Determine the [X, Y] coordinate at the center of the cell enclosing the given text.  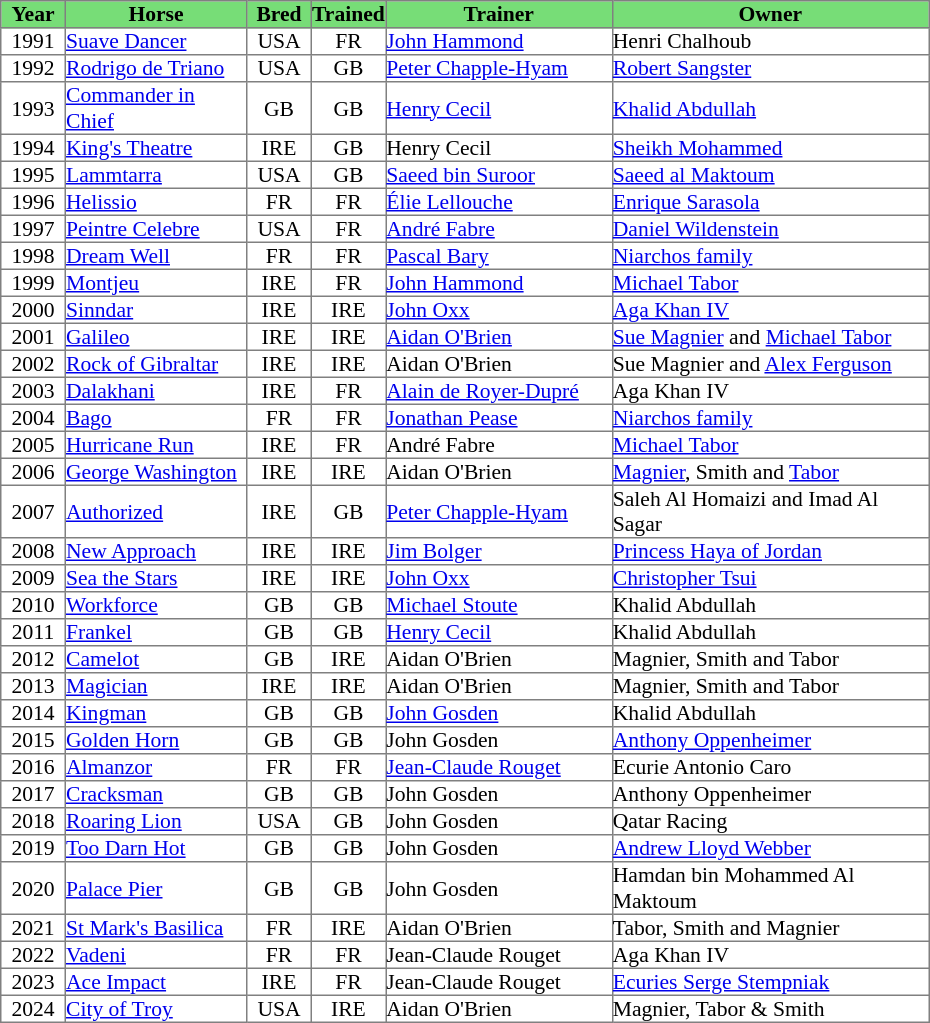
Roaring Lion [156, 822]
Saeed al Maktoum [770, 174]
Hamdan bin Mohammed Al Maktoum [770, 888]
Trained [348, 14]
2008 [33, 552]
2009 [33, 578]
Ecurie Antonio Caro [770, 768]
Sea the Stars [156, 578]
2022 [33, 954]
Pascal Bary [499, 256]
Commander in Chief [156, 108]
2020 [33, 888]
2011 [33, 632]
1993 [33, 108]
Dream Well [156, 256]
Camelot [156, 660]
Sue Magnier and Alex Ferguson [770, 364]
Princess Haya of Jordan [770, 552]
Sheikh Mohammed [770, 148]
George Washington [156, 472]
2004 [33, 418]
Ace Impact [156, 982]
Rock of Gibraltar [156, 364]
Owner [770, 14]
Alain de Royer-Dupré [499, 390]
Rodrigo de Triano [156, 68]
Enrique Sarasola [770, 202]
1995 [33, 174]
Dalakhani [156, 390]
Tabor, Smith and Magnier [770, 928]
Magician [156, 686]
Jonathan Pease [499, 418]
2000 [33, 310]
Jim Bolger [499, 552]
Kingman [156, 714]
Trainer [499, 14]
Suave Dancer [156, 42]
Hurricane Run [156, 444]
Magnier, Tabor & Smith [770, 1008]
Saeed bin Suroor [499, 174]
2005 [33, 444]
1997 [33, 228]
2007 [33, 511]
Galileo [156, 336]
1998 [33, 256]
Ecuries Serge Stempniak [770, 982]
2024 [33, 1008]
Authorized [156, 511]
St Mark's Basilica [156, 928]
Peintre Celebre [156, 228]
Saleh Al Homaizi and Imad Al Sagar [770, 511]
Henri Chalhoub [770, 42]
Robert Sangster [770, 68]
2013 [33, 686]
2003 [33, 390]
Christopher Tsui [770, 578]
Sinndar [156, 310]
Montjeu [156, 282]
2001 [33, 336]
Andrew Lloyd Webber [770, 848]
Too Darn Hot [156, 848]
Palace Pier [156, 888]
2002 [33, 364]
1999 [33, 282]
1992 [33, 68]
2017 [33, 794]
Bred [279, 14]
Bago [156, 418]
2019 [33, 848]
2016 [33, 768]
1996 [33, 202]
King's Theatre [156, 148]
2006 [33, 472]
1994 [33, 148]
Cracksman [156, 794]
Year [33, 14]
Frankel [156, 632]
City of Troy [156, 1008]
Almanzor [156, 768]
Vadeni [156, 954]
Golden Horn [156, 740]
New Approach [156, 552]
Élie Lellouche [499, 202]
1991 [33, 42]
Horse [156, 14]
2015 [33, 740]
2014 [33, 714]
2023 [33, 982]
2018 [33, 822]
Sue Magnier and Michael Tabor [770, 336]
Michael Stoute [499, 606]
2010 [33, 606]
Helissio [156, 202]
2012 [33, 660]
2021 [33, 928]
Daniel Wildenstein [770, 228]
Qatar Racing [770, 822]
Lammtarra [156, 174]
Workforce [156, 606]
